Provide the [X, Y] coordinate of the cell's center where the given text is located.  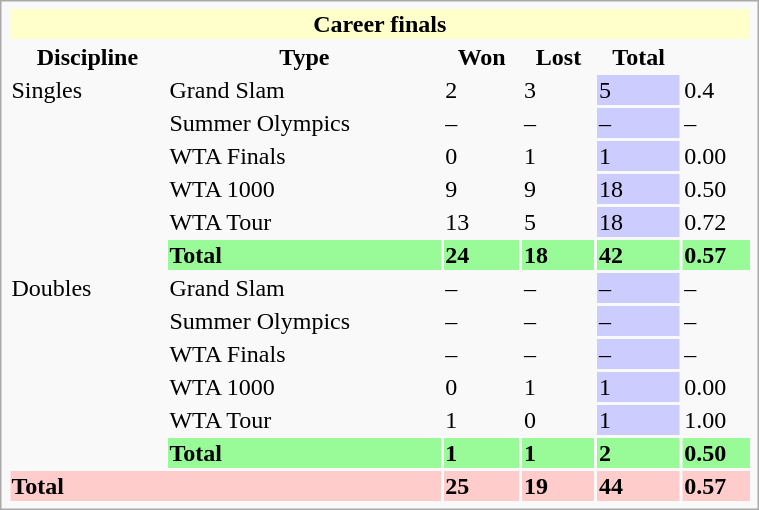
0.4 [716, 90]
19 [559, 486]
3 [559, 90]
Won [482, 57]
25 [482, 486]
Doubles [88, 370]
13 [482, 222]
Career finals [380, 24]
Discipline [88, 57]
Type [304, 57]
Lost [559, 57]
24 [482, 255]
1.00 [716, 420]
0.72 [716, 222]
44 [638, 486]
Singles [88, 172]
42 [638, 255]
